Return (x, y) of the center of cell containing provided text 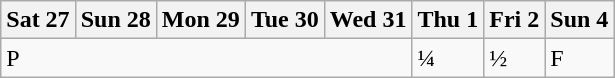
Tue 30 (284, 20)
Sun 28 (116, 20)
Sun 4 (580, 20)
Mon 29 (200, 20)
½ (514, 58)
Fri 2 (514, 20)
Sat 27 (38, 20)
Wed 31 (368, 20)
P (206, 58)
¼ (448, 58)
F (580, 58)
Thu 1 (448, 20)
